Extract the [X, Y] coordinate from the center of the cell holding the provided text.  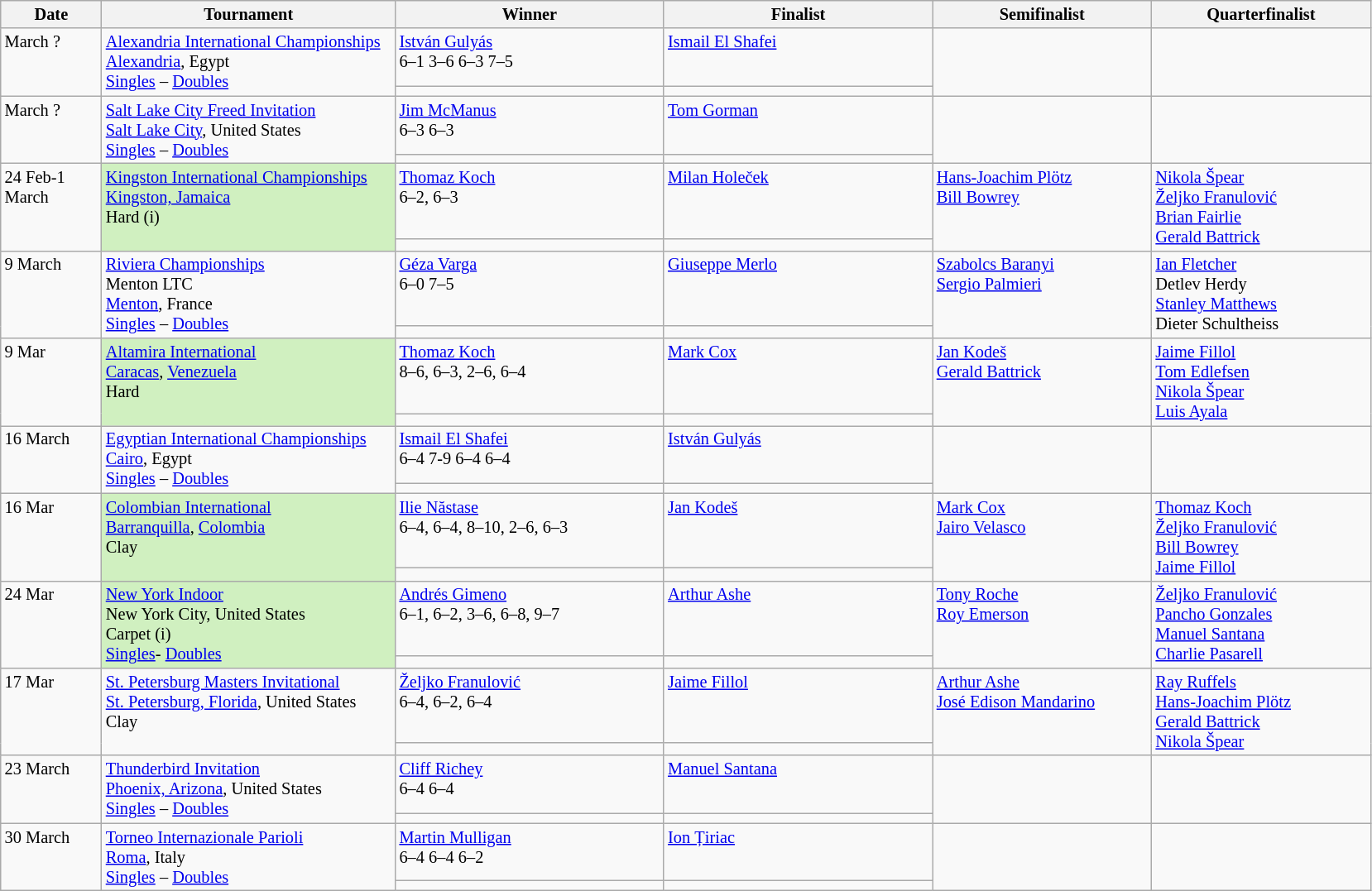
Manuel Santana [798, 784]
Ismail El Shafei [798, 57]
Mark Cox [798, 376]
Thomaz Koch Željko Franulović Bill Bowrey Jaime Fillol [1261, 537]
Milan Holeček [798, 200]
Ismail El Shafei6–4 7-9 6–4 6–4 [530, 454]
Jan Kodeš Gerald Battrick [1043, 382]
Tony Roche Roy Emerson [1043, 625]
Jaime Fillol Tom Edlefsen Nikola Špear Luis Ayala [1261, 382]
Szabolcs Baranyi Sergio Palmieri [1043, 295]
Géza Varga6–0 7–5 [530, 288]
17 Mar [51, 711]
Nikola Špear Željko Franulović Brian Fairlie Gerald Battrick [1261, 207]
Finalist [798, 14]
Thunderbird Invitation Phoenix, Arizona, United StatesSingles – Doubles [248, 789]
St. Petersburg Masters Invitational St. Petersburg, Florida, United StatesClay [248, 711]
Riviera ChampionshipsMenton LTCMenton, FranceSingles – Doubles [248, 295]
Željko Franulović Pancho Gonzales Manuel Santana Charlie Pasarell [1261, 625]
9 Mar [51, 382]
Martin Mulligan6–4 6–4 6–2 [530, 852]
Giuseppe Merlo [798, 288]
30 March [51, 857]
9 March [51, 295]
Željko Franulović6–4, 6–2, 6–4 [530, 705]
Tom Gorman [798, 125]
Winner [530, 14]
Jim McManus6–3 6–3 [530, 125]
Colombian International Barranquilla, ColombiaClay [248, 537]
Egyptian International Championships Cairo, EgyptSingles – Doubles [248, 459]
Mark Cox Jairo Velasco [1043, 537]
Ilie Năstase6–4, 6–4, 8–10, 2–6, 6–3 [530, 530]
István Gulyás6–1 3–6 6–3 7–5 [530, 57]
Cliff Richey6–4 6–4 [530, 784]
Arthur Ashe José Edison Mandarino [1043, 711]
New York Indoor New York City, United StatesCarpet (i) Singles- Doubles [248, 625]
16 Mar [51, 537]
Thomaz Koch6–2, 6–3 [530, 200]
Arthur Ashe [798, 618]
Ion Țiriac [798, 852]
Tournament [248, 14]
24 Feb-1 March [51, 207]
Kingston International Championships Kingston, JamaicaHard (i) [248, 207]
Ian Fletcher Detlev Herdy Stanley Matthews Dieter Schultheiss [1261, 295]
Torneo Internazionale Parioli Roma, ItalySingles – Doubles [248, 857]
Quarterfinalist [1261, 14]
Semifinalist [1043, 14]
16 March [51, 459]
Alexandria International Championships Alexandria, EgyptSingles – Doubles [248, 62]
Jaime Fillol [798, 705]
Hans-Joachim Plötz Bill Bowrey [1043, 207]
23 March [51, 789]
24 Mar [51, 625]
István Gulyás [798, 454]
Thomaz Koch8–6, 6–3, 2–6, 6–4 [530, 376]
Altamira International Caracas, VenezuelaHard [248, 382]
Ray Ruffels Hans-Joachim Plötz Gerald Battrick Nikola Špear [1261, 711]
Jan Kodeš [798, 530]
Andrés Gimeno6–1, 6–2, 3–6, 6–8, 9–7 [530, 618]
Salt Lake City Freed Invitation Salt Lake City, United StatesSingles – Doubles [248, 130]
Date [51, 14]
